Find where the given text appears and provide that cell's center as [x, y] coordinate. 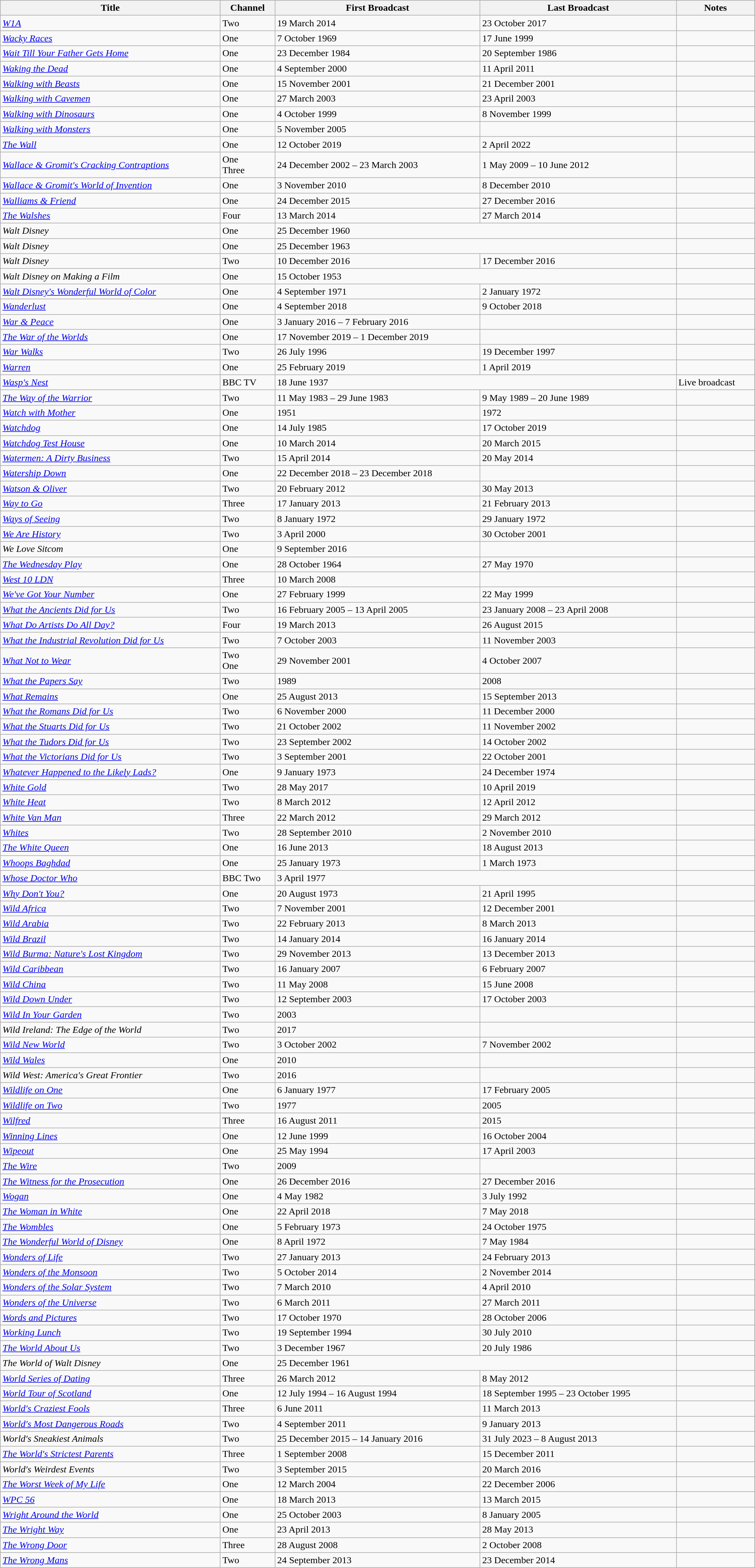
12 April 2012 [578, 802]
7 May 1984 [578, 1242]
World's Sneakiest Animals [110, 1439]
2 November 2010 [578, 833]
23 January 2008 – 23 April 2008 [578, 610]
25 December 2015 – 14 January 2016 [377, 1439]
5 February 1973 [377, 1227]
10 March 2008 [377, 579]
1 May 2009 – 10 June 2012 [578, 165]
14 January 2014 [377, 938]
Warren [110, 367]
Wogan [110, 1197]
3 April 2000 [377, 534]
12 September 2003 [377, 999]
3 November 2010 [377, 185]
The White Queen [110, 848]
29 January 1972 [578, 519]
Wild Africa [110, 908]
What the Stuarts Did for Us [110, 727]
24 December 2002 – 23 March 2003 [377, 165]
Wanderlust [110, 307]
Winning Lines [110, 1136]
8 December 2010 [578, 185]
7 October 1969 [377, 38]
31 July 2023 – 8 August 2013 [578, 1439]
17 April 2003 [578, 1151]
30 October 2001 [578, 534]
11 November 2002 [578, 727]
Wild China [110, 984]
Wild Arabia [110, 923]
4 September 1971 [377, 291]
Wallace & Gromit's World of Invention [110, 185]
27 March 2014 [578, 216]
The Wrong Mans [110, 1560]
14 October 2002 [578, 742]
28 September 2010 [377, 833]
Wild Down Under [110, 999]
25 December 1961 [475, 1363]
8 April 1972 [377, 1242]
25 October 2003 [377, 1515]
23 April 2003 [578, 99]
17 November 2019 – 1 December 2019 [377, 337]
1972 [578, 413]
9 September 2016 [377, 549]
16 February 2005 – 13 April 2005 [377, 610]
1 April 2019 [578, 367]
30 May 2013 [578, 489]
22 February 2013 [377, 923]
13 March 2015 [578, 1500]
17 October 2003 [578, 999]
23 December 2014 [578, 1560]
26 December 2016 [377, 1181]
Wonders of Life [110, 1257]
Wild Ireland: The Edge of the World [110, 1030]
Watchdog [110, 428]
World's Craziest Fools [110, 1408]
4 September 2018 [377, 307]
Wallace & Gromit's Cracking Contraptions [110, 165]
7 October 2003 [377, 640]
23 December 1984 [377, 53]
Wonders of the Monsoon [110, 1272]
We Are History [110, 534]
Why Don't You? [110, 893]
The Wall [110, 144]
Title [110, 8]
11 December 2000 [578, 712]
What Do Artists Do All Day? [110, 625]
World Series of Dating [110, 1378]
15 December 2011 [578, 1454]
Waking the Dead [110, 68]
Walking with Dinosaurs [110, 114]
22 December 2018 – 23 December 2018 [377, 473]
6 February 2007 [578, 969]
What Not to Wear [110, 660]
21 December 2001 [578, 84]
20 March 2016 [578, 1469]
4 October 1999 [377, 114]
6 March 2011 [377, 1302]
Wildlife on Two [110, 1105]
The Witness for the Prosecution [110, 1181]
Wild Brazil [110, 938]
21 October 2002 [377, 727]
Way to Go [110, 504]
20 February 2012 [377, 489]
4 April 2010 [578, 1287]
10 December 2016 [377, 261]
Watch with Mother [110, 413]
23 April 2013 [377, 1530]
Wonders of the Solar System [110, 1287]
29 November 2001 [377, 660]
Wipeout [110, 1151]
4 September 2000 [377, 68]
8 November 1999 [578, 114]
What the Papers Say [110, 681]
Ways of Seeing [110, 519]
The War of the Worlds [110, 337]
Wild Burma: Nature's Lost Kingdom [110, 954]
29 March 2012 [578, 817]
Wacky Races [110, 38]
12 December 2001 [578, 908]
1989 [377, 681]
What the Victorians Did for Us [110, 757]
4 October 2007 [578, 660]
West 10 LDN [110, 579]
9 January 2013 [578, 1423]
22 October 2001 [578, 757]
14 July 1985 [377, 428]
What Remains [110, 696]
One Three [248, 165]
6 November 2000 [377, 712]
3 September 2001 [377, 757]
Wild New World [110, 1045]
2003 [377, 1015]
27 March 2003 [377, 99]
3 January 2016 – 7 February 2016 [377, 322]
11 May 2008 [377, 984]
1 March 1973 [578, 863]
2009 [377, 1166]
1977 [377, 1105]
11 May 1983 – 29 June 1983 [377, 397]
Live broadcast [715, 382]
2 November 2014 [578, 1272]
Walking with Monsters [110, 129]
25 January 1973 [377, 863]
Working Lunch [110, 1333]
27 February 1999 [377, 594]
16 January 2014 [578, 938]
18 August 2013 [578, 848]
Wildlife on One [110, 1090]
29 November 2013 [377, 954]
Whatever Happened to the Likely Lads? [110, 772]
17 January 2013 [377, 504]
Watermen: A Dirty Business [110, 458]
12 October 2019 [377, 144]
28 October 2006 [578, 1318]
8 January 1972 [377, 519]
Watson & Oliver [110, 489]
25 December 1960 [475, 231]
Wonders of the Universe [110, 1302]
20 March 2015 [578, 443]
9 January 1973 [377, 772]
Wild In Your Garden [110, 1015]
23 September 2002 [377, 742]
The Wednesday Play [110, 564]
26 July 1996 [377, 352]
2005 [578, 1105]
4 May 1982 [377, 1197]
13 December 2013 [578, 954]
BBC Two [248, 878]
17 February 2005 [578, 1090]
5 October 2014 [377, 1272]
Walliams & Friend [110, 200]
24 December 1974 [578, 772]
16 June 2013 [377, 848]
The World About Us [110, 1348]
We've Got Your Number [110, 594]
2008 [578, 681]
11 March 2013 [578, 1408]
3 December 1967 [377, 1348]
12 July 1994 – 16 August 1994 [377, 1393]
18 March 2013 [377, 1500]
3 October 2002 [377, 1045]
15 April 2014 [377, 458]
The Woman in White [110, 1212]
22 December 2006 [578, 1484]
24 October 1975 [578, 1227]
24 February 2013 [578, 1257]
What the Ancients Did for Us [110, 610]
What the Romans Did for Us [110, 712]
2010 [377, 1060]
11 November 2003 [578, 640]
28 October 1964 [377, 564]
28 May 2017 [377, 787]
8 March 2013 [578, 923]
The Wonderful World of Disney [110, 1242]
17 October 2019 [578, 428]
6 June 2011 [377, 1408]
The Worst Week of My Life [110, 1484]
21 February 2013 [578, 504]
17 October 1970 [377, 1318]
18 June 1937 [475, 382]
22 April 2018 [377, 1212]
The Walshes [110, 216]
19 September 1994 [377, 1333]
26 August 2015 [578, 625]
8 January 2005 [578, 1515]
First Broadcast [377, 8]
We Love Sitcom [110, 549]
20 September 1986 [578, 53]
The Wright Way [110, 1530]
15 November 2001 [377, 84]
Walt Disney on Making a Film [110, 276]
25 May 1994 [377, 1151]
22 May 1999 [578, 594]
Channel [248, 8]
16 January 2007 [377, 969]
7 November 2001 [377, 908]
The Wombles [110, 1227]
3 April 1977 [475, 878]
What the Industrial Revolution Did for Us [110, 640]
8 March 2012 [377, 802]
7 May 2018 [578, 1212]
3 July 1992 [578, 1197]
2017 [377, 1030]
The Wire [110, 1166]
20 August 1973 [377, 893]
Wild Caribbean [110, 969]
The Wrong Door [110, 1545]
12 March 2004 [377, 1484]
7 March 2010 [377, 1287]
25 August 2013 [377, 696]
2 January 1972 [578, 291]
16 October 2004 [578, 1136]
12 June 1999 [377, 1136]
19 March 2014 [377, 23]
26 March 2012 [377, 1378]
Last Broadcast [578, 8]
30 July 2010 [578, 1333]
2 April 2022 [578, 144]
24 September 2013 [377, 1560]
W1A [110, 23]
Notes [715, 8]
1 September 2008 [377, 1454]
2016 [377, 1075]
24 December 2015 [377, 200]
BBC TV [248, 382]
18 September 1995 – 23 October 1995 [578, 1393]
Watchdog Test House [110, 443]
Whoops Baghdad [110, 863]
23 October 2017 [578, 23]
War & Peace [110, 322]
21 April 1995 [578, 893]
Wild Wales [110, 1060]
20 May 2014 [578, 458]
Wilfred [110, 1120]
The Way of the Warrior [110, 397]
War Walks [110, 352]
17 June 1999 [578, 38]
28 August 2008 [377, 1545]
Words and Pictures [110, 1318]
Whose Doctor Who [110, 878]
27 May 1970 [578, 564]
Walking with Beasts [110, 84]
9 October 2018 [578, 307]
Wasp's Nest [110, 382]
22 March 2012 [377, 817]
9 May 1989 – 20 June 1989 [578, 397]
White Gold [110, 787]
Two One [248, 660]
Walking with Cavemen [110, 99]
Watership Down [110, 473]
World's Weirdest Events [110, 1469]
25 February 2019 [377, 367]
The World of Walt Disney [110, 1363]
Wait Till Your Father Gets Home [110, 53]
13 March 2014 [377, 216]
World Tour of Scotland [110, 1393]
27 January 2013 [377, 1257]
2015 [578, 1120]
28 May 2013 [578, 1530]
11 April 2011 [578, 68]
1951 [377, 413]
4 September 2011 [377, 1423]
Whites [110, 833]
10 April 2019 [578, 787]
World's Most Dangerous Roads [110, 1423]
6 January 1977 [377, 1090]
5 November 2005 [377, 129]
The World's Strictest Parents [110, 1454]
17 December 2016 [578, 261]
10 March 2014 [377, 443]
Wild West: America's Great Frontier [110, 1075]
WPC 56 [110, 1500]
7 November 2002 [578, 1045]
19 March 2013 [377, 625]
Wright Around the World [110, 1515]
White Heat [110, 802]
2 October 2008 [578, 1545]
25 December 1963 [475, 246]
What the Tudors Did for Us [110, 742]
20 July 1986 [578, 1348]
16 August 2011 [377, 1120]
3 September 2015 [377, 1469]
15 October 1953 [475, 276]
27 March 2011 [578, 1302]
15 September 2013 [578, 696]
White Van Man [110, 817]
19 December 1997 [578, 352]
8 May 2012 [578, 1378]
15 June 2008 [578, 984]
Walt Disney's Wonderful World of Color [110, 291]
